Search for the cell housing the specified text and yield its (x, y) center coordinate. 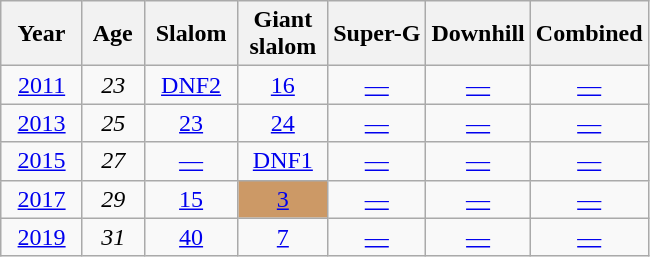
Downhill (478, 34)
2019 (42, 237)
2017 (42, 199)
3 (283, 199)
15 (191, 199)
29 (113, 199)
24 (283, 123)
Giant slalom (283, 34)
16 (283, 85)
2013 (42, 123)
Combined (589, 34)
Slalom (191, 34)
40 (191, 237)
Super-G (377, 34)
Age (113, 34)
2011 (42, 85)
2015 (42, 161)
25 (113, 123)
31 (113, 237)
Year (42, 34)
DNF2 (191, 85)
DNF1 (283, 161)
7 (283, 237)
27 (113, 161)
